Return [X, Y] of the center of cell containing provided text 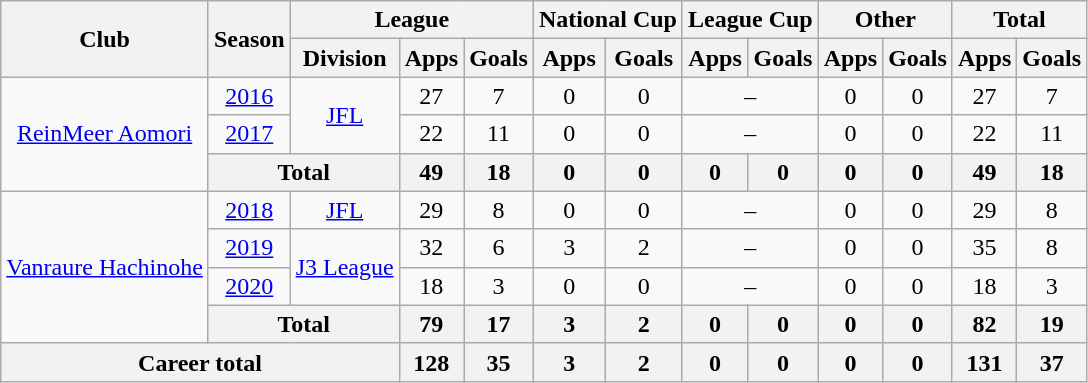
82 [984, 324]
League [412, 20]
17 [499, 324]
128 [431, 362]
32 [431, 248]
79 [431, 324]
19 [1052, 324]
Other [885, 20]
J3 League [344, 267]
37 [1052, 362]
League Cup [750, 20]
2018 [249, 210]
Club [105, 39]
National Cup [608, 20]
Season [249, 39]
131 [984, 362]
2017 [249, 134]
Career total [200, 362]
6 [499, 248]
2016 [249, 96]
Division [344, 58]
2020 [249, 286]
Vanraure Hachinohe [105, 267]
ReinMeer Aomori [105, 134]
2019 [249, 248]
